Return the [X, Y] coordinate for the center point of the cell that contains the specified text.  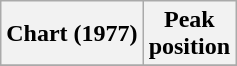
Peak position [189, 34]
Chart (1977) [72, 34]
